Locate the cell with the specified text and output its [x, y] center coordinate. 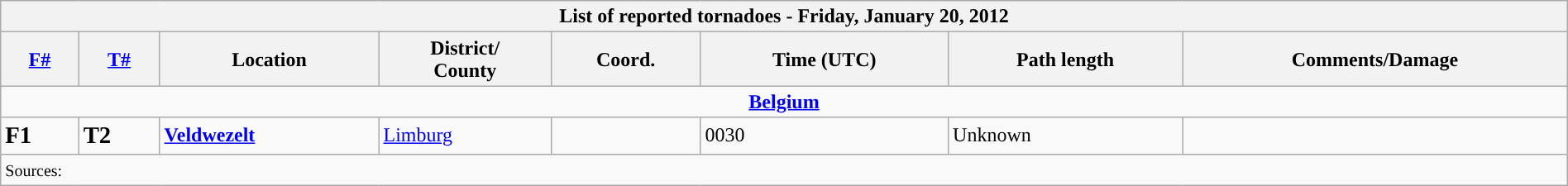
0030 [825, 136]
Coord. [625, 60]
Sources: [784, 169]
Location [270, 60]
Time (UTC) [825, 60]
Limburg [465, 136]
F# [40, 60]
Comments/Damage [1375, 60]
Belgium [784, 102]
T# [119, 60]
Veldwezelt [270, 136]
T2 [119, 136]
F1 [40, 136]
District/County [465, 60]
Unknown [1065, 136]
List of reported tornadoes - Friday, January 20, 2012 [784, 17]
Path length [1065, 60]
